Capture the cell that displays the provided text and extract its [x, y] central coordinate. 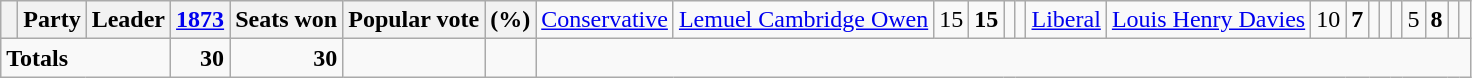
Popular vote [414, 20]
Louis Henry Davies [1208, 20]
1873 [200, 20]
7 [1358, 20]
Conservative [605, 20]
Party [52, 20]
(%) [510, 20]
5 [1414, 20]
Totals [86, 58]
10 [1328, 20]
8 [1436, 20]
Seats won [286, 20]
Leader [128, 20]
Liberal [1066, 20]
Lemuel Cambridge Owen [803, 20]
